Provide the (X, Y) coordinate of the cell's center where the given text is located.  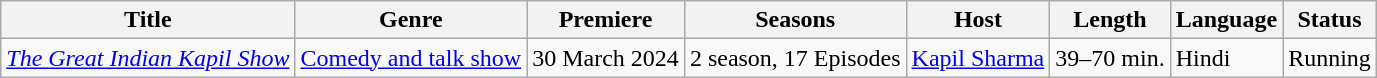
Language (1226, 20)
Premiere (606, 20)
Title (148, 20)
Length (1110, 20)
Host (978, 20)
2 season, 17 Episodes (795, 58)
Seasons (795, 20)
The Great Indian Kapil Show (148, 58)
Comedy and talk show (411, 58)
Hindi (1226, 58)
Genre (411, 20)
39–70 min. (1110, 58)
Running (1330, 58)
30 March 2024 (606, 58)
Status (1330, 20)
Kapil Sharma (978, 58)
